From the cell containing the given text, extract its center point as [X, Y] coordinate. 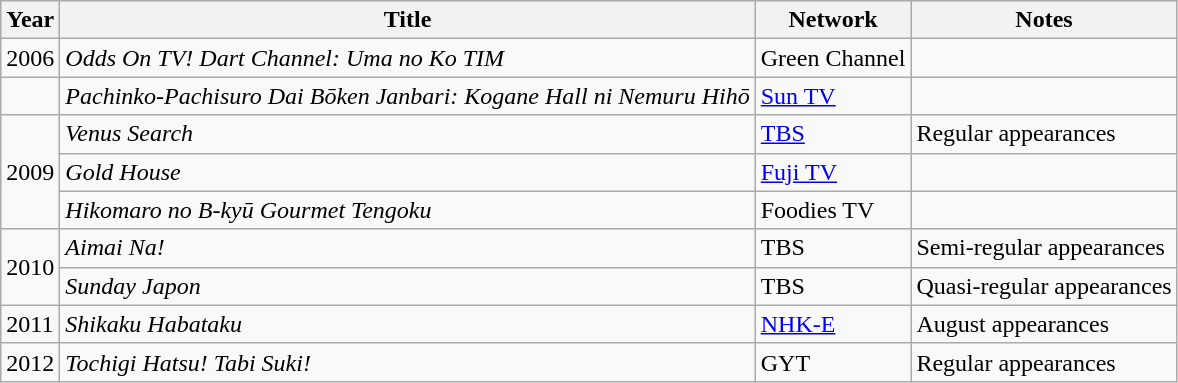
2012 [30, 362]
Aimai Na! [408, 248]
2009 [30, 172]
Foodies TV [833, 210]
Shikaku Habataku [408, 324]
Quasi-regular appearances [1044, 286]
Hikomaro no B-kyū Gourmet Tengoku [408, 210]
Tochigi Hatsu! Tabi Suki! [408, 362]
Sunday Japon [408, 286]
Year [30, 20]
2010 [30, 267]
Green Channel [833, 58]
Semi-regular appearances [1044, 248]
2011 [30, 324]
NHK-E [833, 324]
Gold House [408, 172]
Sun TV [833, 96]
Odds On TV! Dart Channel: Uma no Ko TIM [408, 58]
GYT [833, 362]
August appearances [1044, 324]
Fuji TV [833, 172]
Pachinko-Pachisuro Dai Bōken Janbari: Kogane Hall ni Nemuru Hihō [408, 96]
Title [408, 20]
Notes [1044, 20]
Venus Search [408, 134]
2006 [30, 58]
Network [833, 20]
